Capture the cell that displays the provided text and extract its (x, y) central coordinate. 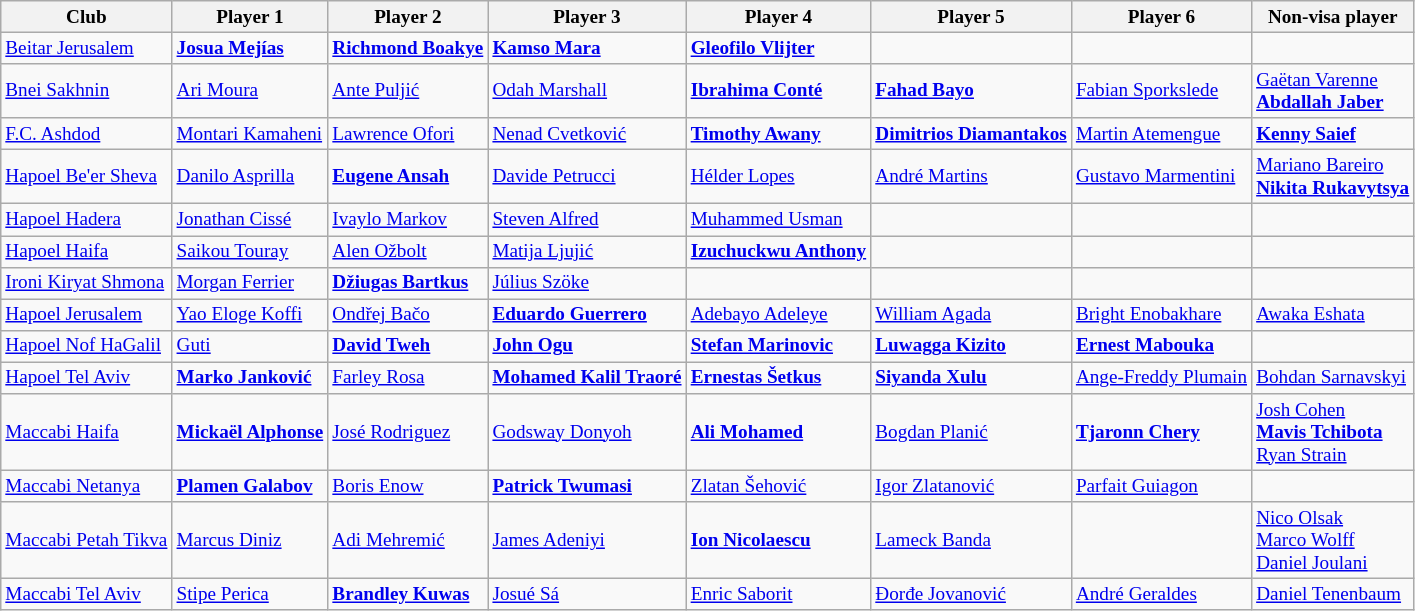
Yao Eloge Koffi (250, 315)
Luwagga Kizito (972, 346)
Mickaël Alphonse (250, 432)
Mohamed Kalil Traoré (587, 378)
Player 1 (250, 17)
Alen Ožbolt (408, 251)
Ernestas Šetkus (778, 378)
James Adeniyi (587, 540)
André Martins (972, 177)
Siyanda Xulu (972, 378)
Nico Olsak Marco Wolff Daniel Joulani (1333, 540)
Kamso Mara (587, 48)
Josua Mejías (250, 48)
Ali Mohamed (778, 432)
Morgan Ferrier (250, 283)
Boris Enow (408, 486)
David Tweh (408, 346)
Hapoel Jerusalem (86, 315)
Bright Enobakhare (1161, 315)
Hapoel Nof HaGalil (86, 346)
Non-visa player (1333, 17)
Marcus Diniz (250, 540)
Hapoel Haifa (86, 251)
Hapoel Tel Aviv (86, 378)
Josué Sá (587, 595)
Stipe Perica (250, 595)
Farley Rosa (408, 378)
Ante Puljić (408, 91)
Zlatan Šehović (778, 486)
Davide Petrucci (587, 177)
Godsway Donyoh (587, 432)
Igor Zlatanović (972, 486)
Martin Atemengue (1161, 134)
Player 2 (408, 17)
Eduardo Guerrero (587, 315)
Hapoel Hadera (86, 220)
Ernest Mabouka (1161, 346)
Ibrahima Conté (778, 91)
Fabian Sporkslede (1161, 91)
John Ogu (587, 346)
Adi Mehremić (408, 540)
Richmond Boakye (408, 48)
Patrick Twumasi (587, 486)
Stefan Marinovic (778, 346)
Džiugas Bartkus (408, 283)
Player 3 (587, 17)
Plamen Galabov (250, 486)
Bogdan Planić (972, 432)
Saikou Touray (250, 251)
Hélder Lopes (778, 177)
André Geraldes (1161, 595)
Player 4 (778, 17)
William Agada (972, 315)
Ironi Kiryat Shmona (86, 283)
Kenny Saief (1333, 134)
Montari Kamaheni (250, 134)
Marko Janković (250, 378)
Odah Marshall (587, 91)
Gustavo Marmentini (1161, 177)
Lawrence Ofori (408, 134)
Jonathan Cissé (250, 220)
Nenad Cvetković (587, 134)
Player 5 (972, 17)
Fahad Bayo (972, 91)
Ion Nicolaescu (778, 540)
Club (86, 17)
Bohdan Sarnavskyi (1333, 378)
Dimitrios Diamantakos (972, 134)
Danilo Asprilla (250, 177)
Brandley Kuwas (408, 595)
Player 6 (1161, 17)
Ari Moura (250, 91)
Beitar Jerusalem (86, 48)
Bnei Sakhnin (86, 91)
Gaëtan Varenne Abdallah Jaber (1333, 91)
Maccabi Haifa (86, 432)
Ondřej Bačo (408, 315)
Lameck Banda (972, 540)
Hapoel Be'er Sheva (86, 177)
Mariano Bareiro Nikita Rukavytsya (1333, 177)
F.C. Ashdod (86, 134)
José Rodriguez (408, 432)
Steven Alfred (587, 220)
Maccabi Netanya (86, 486)
Maccabi Tel Aviv (86, 595)
Timothy Awany (778, 134)
Július Szöke (587, 283)
Enric Saborit (778, 595)
Maccabi Petah Tikva (86, 540)
Guti (250, 346)
Daniel Tenenbaum (1333, 595)
Muhammed Usman (778, 220)
Matija Ljujić (587, 251)
Izuchuckwu Anthony (778, 251)
Parfait Guiagon (1161, 486)
Gleofilo Vlijter (778, 48)
Awaka Eshata (1333, 315)
Josh Cohen Mavis Tchibota Ryan Strain (1333, 432)
Tjaronn Chery (1161, 432)
Ange-Freddy Plumain (1161, 378)
Eugene Ansah (408, 177)
Đorđe Jovanović (972, 595)
Adebayo Adeleye (778, 315)
Ivaylo Markov (408, 220)
